Capture the cell that displays the provided text and extract its [x, y] central coordinate. 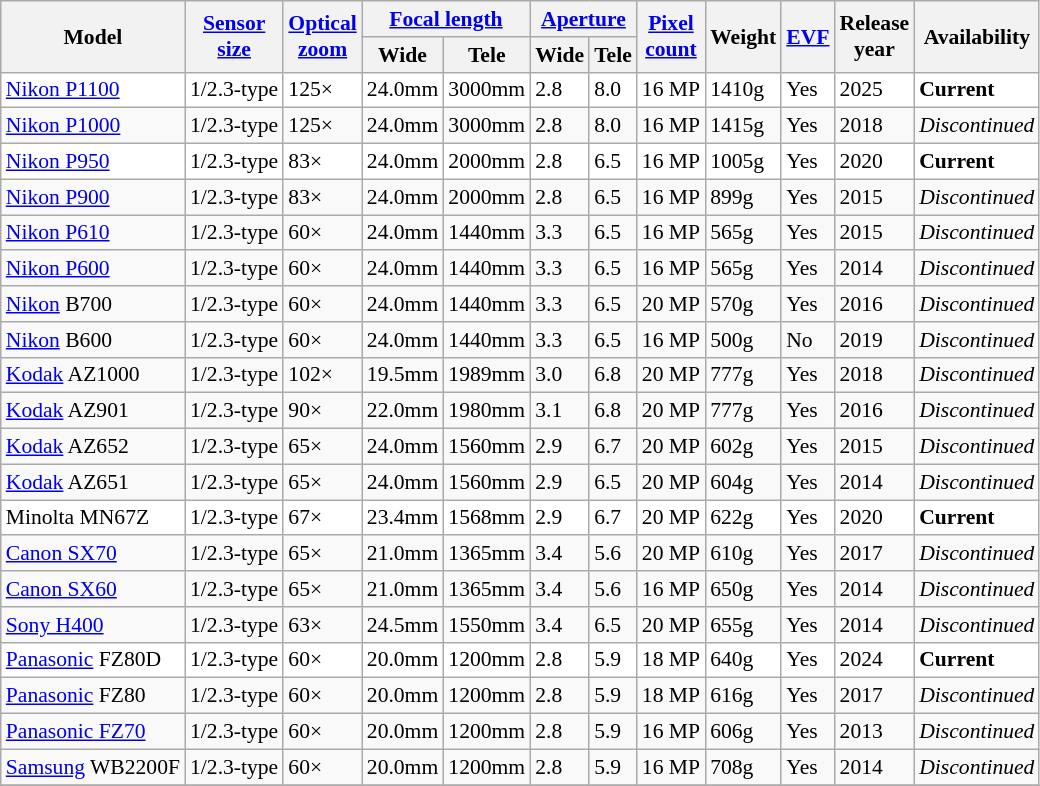
Nikon P950 [93, 162]
Opticalzoom [322, 36]
Nikon P1100 [93, 90]
1568mm [486, 518]
23.4mm [402, 518]
Sensorsize [234, 36]
Pixelcount [671, 36]
Nikon B600 [93, 340]
Model [93, 36]
EVF [808, 36]
2024 [875, 660]
Minolta MN67Z [93, 518]
500g [743, 340]
899g [743, 197]
Kodak AZ1000 [93, 375]
67× [322, 518]
640g [743, 660]
No [808, 340]
2019 [875, 340]
Nikon B700 [93, 304]
19.5mm [402, 375]
Samsung WB2200F [93, 767]
102× [322, 375]
Nikon P600 [93, 269]
622g [743, 518]
Nikon P900 [93, 197]
708g [743, 767]
570g [743, 304]
Canon SX70 [93, 554]
Nikon P1000 [93, 126]
616g [743, 696]
1980mm [486, 411]
3.0 [560, 375]
Weight [743, 36]
Availability [976, 36]
610g [743, 554]
1005g [743, 162]
Focal length [446, 19]
2025 [875, 90]
1989mm [486, 375]
1550mm [486, 625]
Kodak AZ651 [93, 482]
Panasonic FZ70 [93, 732]
Releaseyear [875, 36]
650g [743, 589]
Panasonic FZ80D [93, 660]
2013 [875, 732]
606g [743, 732]
63× [322, 625]
22.0mm [402, 411]
Panasonic FZ80 [93, 696]
Kodak AZ901 [93, 411]
602g [743, 447]
Kodak AZ652 [93, 447]
604g [743, 482]
655g [743, 625]
Sony H400 [93, 625]
1410g [743, 90]
24.5mm [402, 625]
1415g [743, 126]
Canon SX60 [93, 589]
3.1 [560, 411]
Nikon P610 [93, 233]
Aperture [584, 19]
90× [322, 411]
